Return the [X, Y] coordinate for the center point of the cell that contains the specified text.  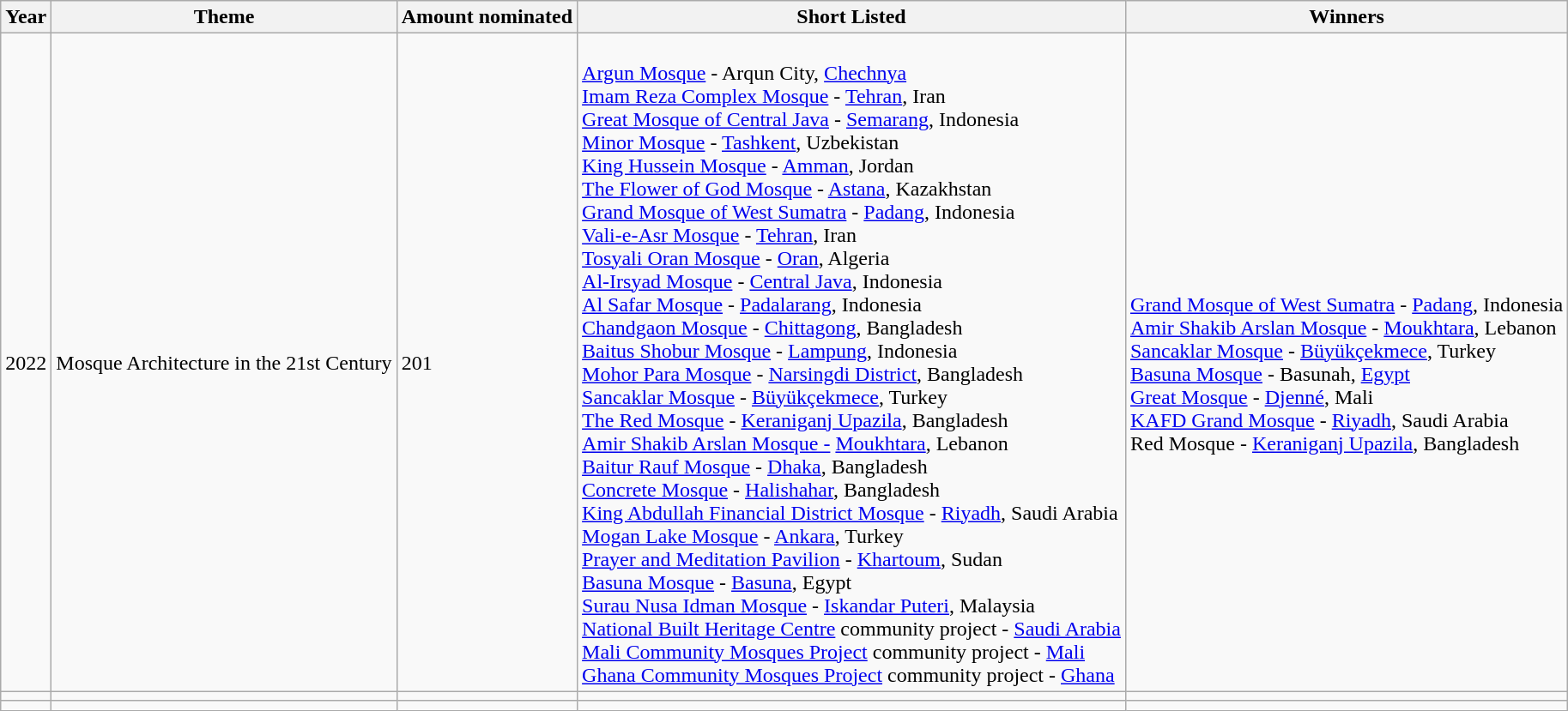
2022 [26, 362]
Short Listed [851, 17]
Theme [224, 17]
Winners [1346, 17]
Mosque Architecture in the 21st Century [224, 362]
Amount nominated [487, 17]
201 [487, 362]
Year [26, 17]
